Extract the (X, Y) coordinate from the center of the cell holding the provided text.  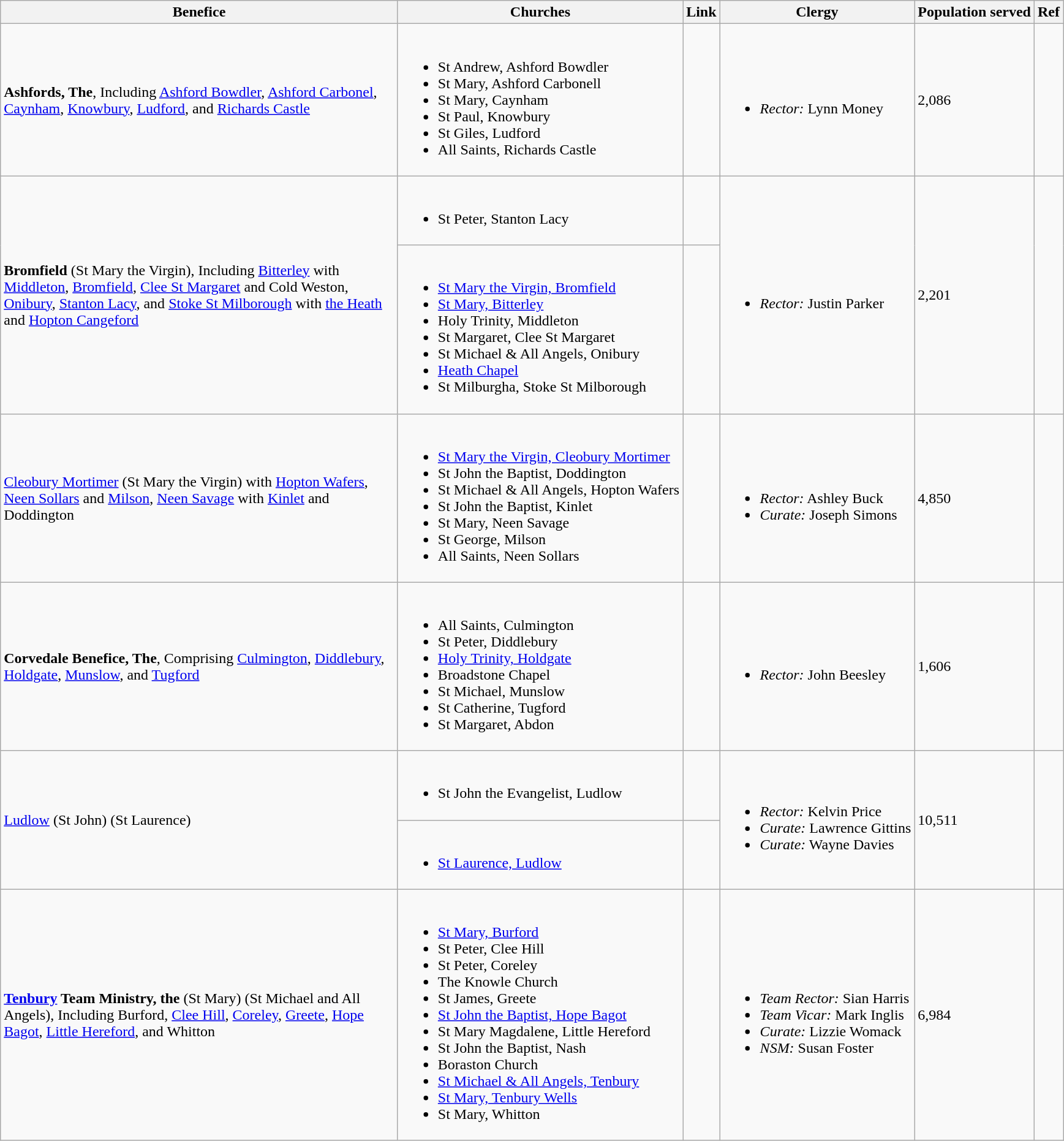
Ludlow (St John) (St Laurence) (200, 820)
Link (701, 12)
St John the Evangelist, Ludlow (540, 786)
6,984 (975, 1015)
Churches (540, 12)
2,201 (975, 295)
10,511 (975, 820)
Rector: Kelvin PriceCurate: Lawrence Gittins Curate: Wayne Davies (817, 820)
Ashfords, The, Including Ashford Bowdler, Ashford Carbonel, Caynham, Knowbury, Ludford, and Richards Castle (200, 100)
St Andrew, Ashford BowdlerSt Mary, Ashford CarbonellSt Mary, CaynhamSt Paul, KnowburySt Giles, LudfordAll Saints, Richards Castle (540, 100)
Population served (975, 12)
4,850 (975, 498)
Rector: Justin Parker (817, 295)
Rector: John Beesley (817, 667)
Corvedale Benefice, The, Comprising Culmington, Diddlebury, Holdgate, Munslow, and Tugford (200, 667)
2,086 (975, 100)
Rector: Lynn Money (817, 100)
All Saints, CulmingtonSt Peter, DiddleburyHoly Trinity, HoldgateBroadstone ChapelSt Michael, MunslowSt Catherine, TugfordSt Margaret, Abdon (540, 667)
Benefice (200, 12)
St Peter, Stanton Lacy (540, 211)
1,606 (975, 667)
Cleobury Mortimer (St Mary the Virgin) with Hopton Wafers, Neen Sollars and Milson, Neen Savage with Kinlet and Doddington (200, 498)
Rector: Ashley BuckCurate: Joseph Simons (817, 498)
St Laurence, Ludlow (540, 854)
Clergy (817, 12)
Team Rector: Sian HarrisTeam Vicar: Mark InglisCurate: Lizzie WomackNSM: Susan Foster (817, 1015)
Ref (1049, 12)
